Capture the cell that displays the provided text and extract its [x, y] central coordinate. 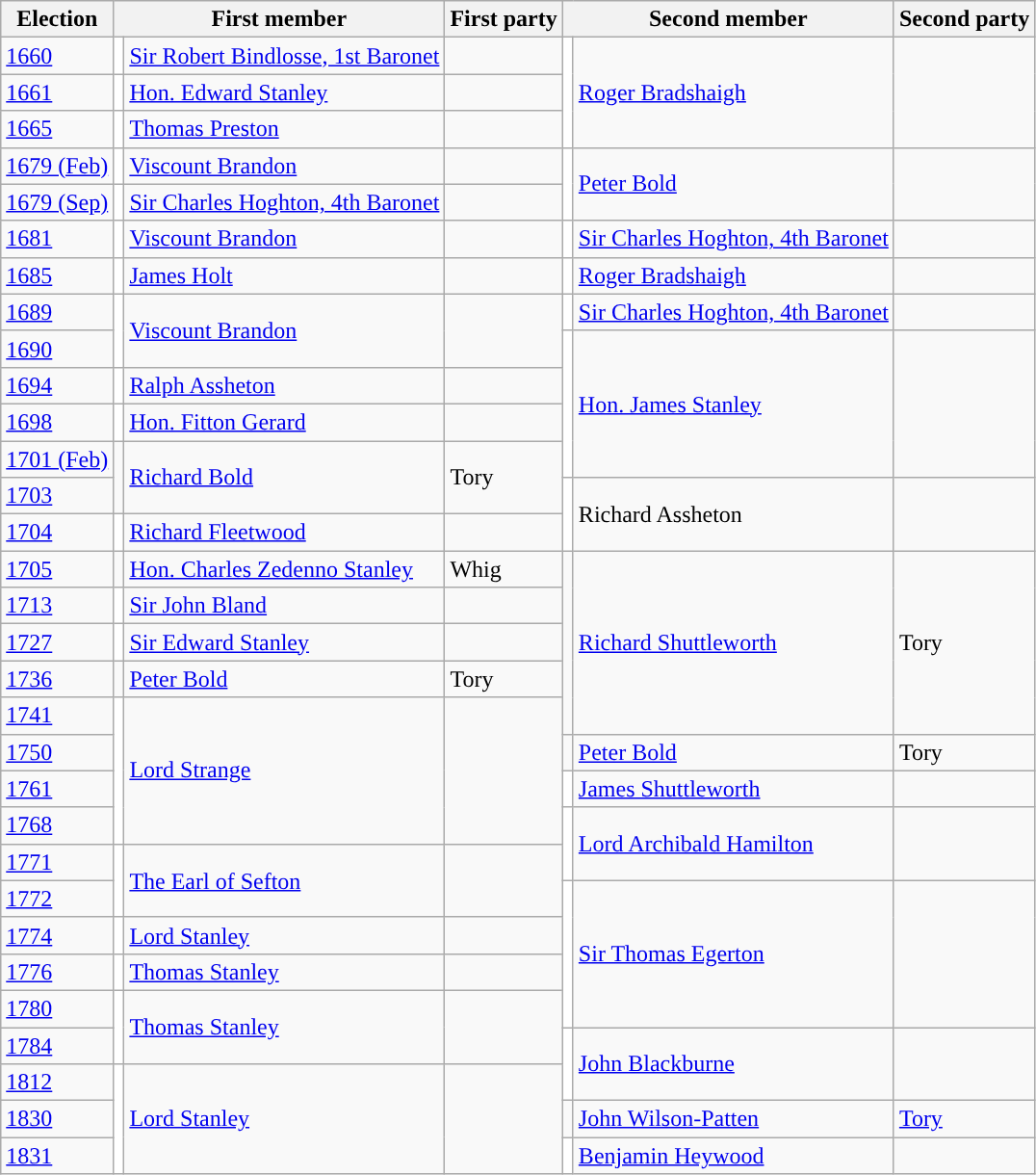
1750 [58, 752]
Hon. James Stanley [734, 404]
John Wilson-Patten [734, 1119]
1681 [58, 239]
1771 [58, 862]
Sir Thomas Egerton [734, 953]
Sir Edward Stanley [285, 642]
1741 [58, 716]
1703 [58, 496]
Lord Strange [285, 770]
Richard Assheton [734, 514]
1774 [58, 935]
James Holt [285, 275]
Hon. Fitton Gerard [285, 422]
1685 [58, 275]
Hon. Charles Zedenno Stanley [285, 569]
1831 [58, 1156]
Whig [504, 569]
Hon. Edward Stanley [285, 92]
Lord Archibald Hamilton [734, 844]
Richard Bold [285, 478]
1780 [58, 1008]
1694 [58, 385]
Richard Fleetwood [285, 533]
1679 (Feb) [58, 166]
1661 [58, 92]
Election [58, 19]
Sir John Bland [285, 606]
1660 [58, 56]
Richard Shuttleworth [734, 642]
1776 [58, 972]
1736 [58, 679]
1689 [58, 312]
The Earl of Sefton [285, 880]
1704 [58, 533]
1705 [58, 569]
1727 [58, 642]
First member [279, 19]
1772 [58, 899]
1665 [58, 129]
1768 [58, 825]
Thomas Preston [285, 129]
First party [504, 19]
1812 [58, 1083]
1830 [58, 1119]
1698 [58, 422]
1761 [58, 789]
John Blackburne [734, 1063]
1679 (Sep) [58, 202]
Second member [728, 19]
Ralph Assheton [285, 385]
1784 [58, 1045]
1713 [58, 606]
Second party [964, 19]
Benjamin Heywood [734, 1156]
James Shuttleworth [734, 789]
Sir Robert Bindlosse, 1st Baronet [285, 56]
1701 (Feb) [58, 459]
1690 [58, 349]
